Detect which cell encompasses the target text, then output its (X, Y) center coordinate. 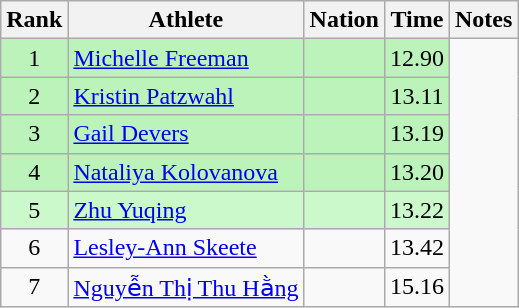
13.22 (416, 210)
Athlete (186, 20)
Rank (34, 20)
3 (34, 134)
Time (416, 20)
5 (34, 210)
6 (34, 248)
Gail Devers (186, 134)
15.16 (416, 287)
Nation (344, 20)
13.19 (416, 134)
Lesley-Ann Skeete (186, 248)
Michelle Freeman (186, 58)
Kristin Patzwahl (186, 96)
13.11 (416, 96)
13.20 (416, 172)
1 (34, 58)
Nguyễn Thị Thu Hằng (186, 287)
Notes (484, 20)
7 (34, 287)
12.90 (416, 58)
2 (34, 96)
13.42 (416, 248)
4 (34, 172)
Zhu Yuqing (186, 210)
Nataliya Kolovanova (186, 172)
